From the cell containing the given text, extract its center point as (x, y) coordinate. 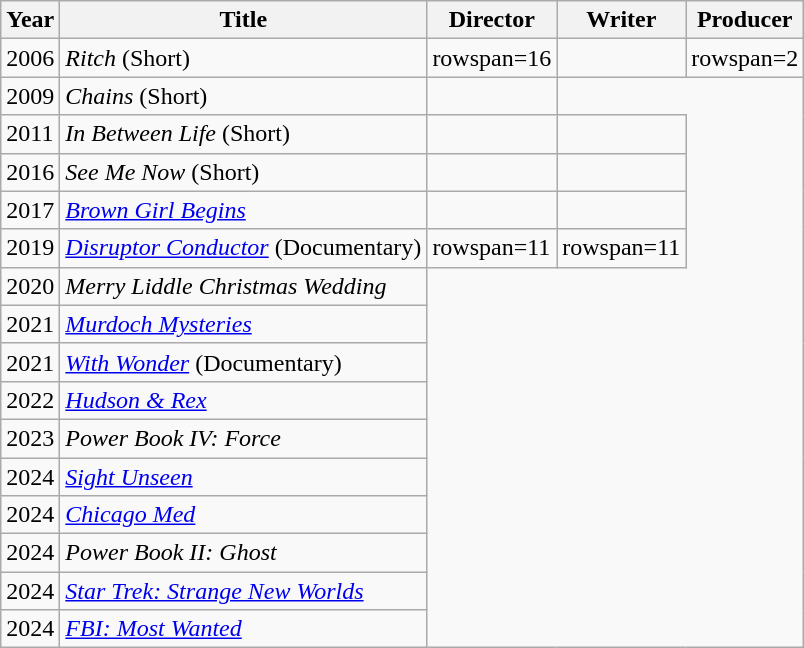
2023 (30, 438)
Sight Unseen (244, 477)
Director (492, 20)
rowspan=2 (745, 58)
Power Book IV: Force (244, 438)
2019 (30, 248)
With Wonder (Documentary) (244, 362)
2009 (30, 96)
2017 (30, 210)
Star Trek: Strange New Worlds (244, 591)
Writer (622, 20)
2020 (30, 286)
Title (244, 20)
Chains (Short) (244, 96)
Year (30, 20)
Disruptor Conductor (Documentary) (244, 248)
2022 (30, 400)
FBI: Most Wanted (244, 629)
Brown Girl Begins (244, 210)
rowspan=16 (492, 58)
Chicago Med (244, 515)
2016 (30, 172)
2011 (30, 134)
In Between Life (Short) (244, 134)
Murdoch Mysteries (244, 324)
Hudson & Rex (244, 400)
Power Book II: Ghost (244, 553)
See Me Now (Short) (244, 172)
2006 (30, 58)
Ritch (Short) (244, 58)
Producer (745, 20)
Merry Liddle Christmas Wedding (244, 286)
